Search for the cell housing the specified text and yield its [X, Y] center coordinate. 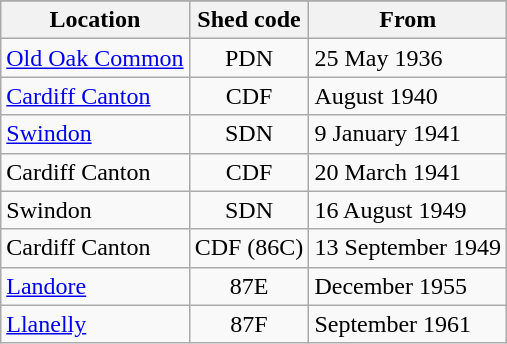
From [408, 20]
Llanelly [95, 324]
CDF (86C) [249, 248]
13 September 1949 [408, 248]
December 1955 [408, 286]
16 August 1949 [408, 210]
Shed code [249, 20]
20 March 1941 [408, 172]
87F [249, 324]
Location [95, 20]
Landore [95, 286]
August 1940 [408, 96]
25 May 1936 [408, 58]
87E [249, 286]
September 1961 [408, 324]
PDN [249, 58]
Old Oak Common [95, 58]
9 January 1941 [408, 134]
